Find where the given text appears and provide that cell's center as [x, y] coordinate. 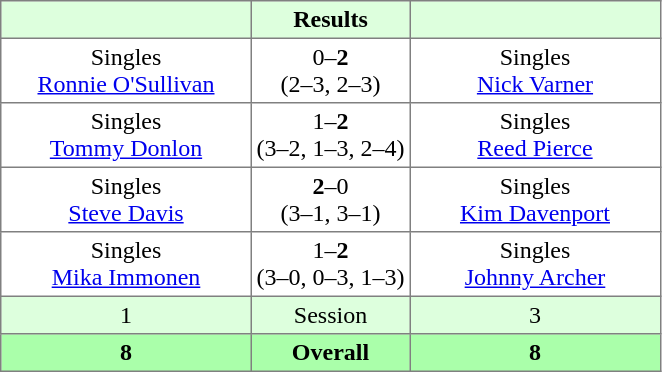
Results [330, 20]
SinglesReed Pierce [535, 135]
SinglesNick Varner [535, 70]
1–2(3–2, 1–3, 2–4) [330, 135]
0–2(2–3, 2–3) [330, 70]
1–2(3–0, 0–3, 1–3) [330, 264]
SinglesTommy Donlon [126, 135]
SinglesSteve Davis [126, 199]
SinglesJohnny Archer [535, 264]
SinglesRonnie O'Sullivan [126, 70]
1 [126, 315]
SinglesMika Immonen [126, 264]
Overall [330, 353]
2–0(3–1, 3–1) [330, 199]
3 [535, 315]
SinglesKim Davenport [535, 199]
Session [330, 315]
